Identify which cell holds the provided text, then report its (X, Y) central coordinate. 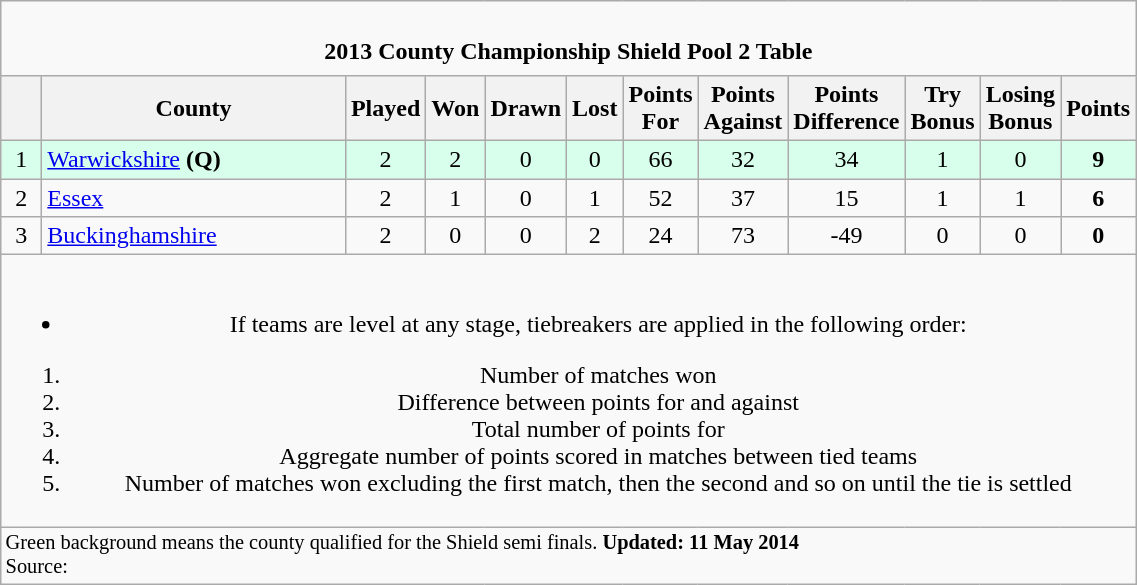
73 (743, 236)
Played (385, 108)
Drawn (526, 108)
6 (1098, 197)
Losing Bonus (1020, 108)
66 (660, 159)
9 (1098, 159)
-49 (846, 236)
Points (1098, 108)
52 (660, 197)
3 (22, 236)
Points For (660, 108)
Won (456, 108)
15 (846, 197)
Buckinghamshire (194, 236)
34 (846, 159)
Points Difference (846, 108)
Try Bonus (942, 108)
Warwickshire (Q) (194, 159)
37 (743, 197)
Points Against (743, 108)
32 (743, 159)
County (194, 108)
Green background means the county qualified for the Shield semi finals. Updated: 11 May 2014Source: (568, 556)
Essex (194, 197)
24 (660, 236)
Lost (595, 108)
